Determine the [X, Y] coordinate at the center of the cell enclosing the given text.  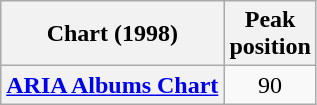
90 [270, 85]
Chart (1998) [112, 34]
ARIA Albums Chart [112, 85]
Peakposition [270, 34]
